Find where the given text appears and provide that cell's center as (x, y) coordinate. 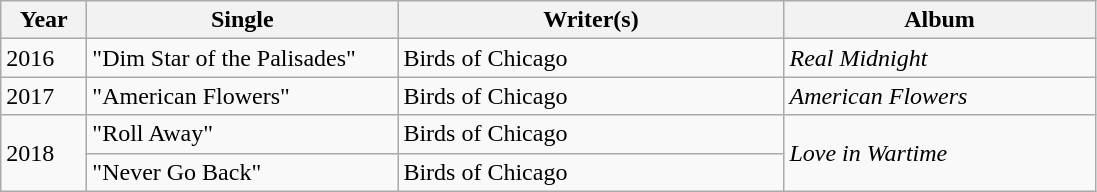
Year (44, 20)
2018 (44, 153)
2016 (44, 58)
2017 (44, 96)
Love in Wartime (940, 153)
Album (940, 20)
"American Flowers" (242, 96)
Writer(s) (591, 20)
"Dim Star of the Palisades" (242, 58)
"Roll Away" (242, 134)
American Flowers (940, 96)
"Never Go Back" (242, 172)
Single (242, 20)
Real Midnight (940, 58)
